Provide the (X, Y) coordinate of the cell's center where the given text is located.  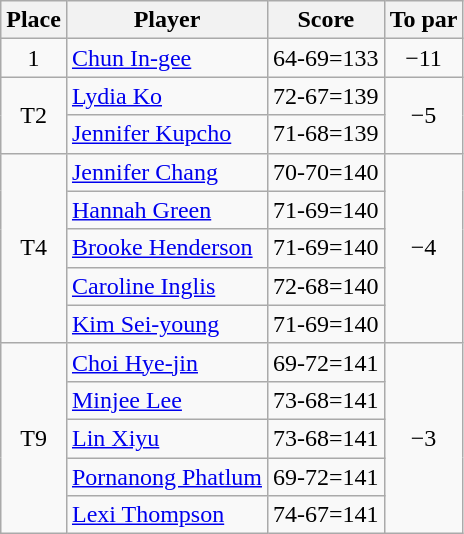
Score (326, 20)
Jennifer Chang (166, 172)
−5 (424, 115)
Choi Hye-jin (166, 362)
T9 (34, 438)
−3 (424, 438)
T2 (34, 115)
Brooke Henderson (166, 248)
70-70=140 (326, 172)
74-67=141 (326, 515)
Minjee Lee (166, 400)
Place (34, 20)
1 (34, 58)
To par (424, 20)
Hannah Green (166, 210)
Lydia Ko (166, 96)
Lin Xiyu (166, 438)
Jennifer Kupcho (166, 134)
Chun In-gee (166, 58)
Kim Sei-young (166, 324)
72-68=140 (326, 286)
Lexi Thompson (166, 515)
64-69=133 (326, 58)
Player (166, 20)
−11 (424, 58)
−4 (424, 248)
Pornanong Phatlum (166, 477)
T4 (34, 248)
Caroline Inglis (166, 286)
72-67=139 (326, 96)
71-68=139 (326, 134)
